Provide the (X, Y) coordinate of the cell's center where the given text is located.  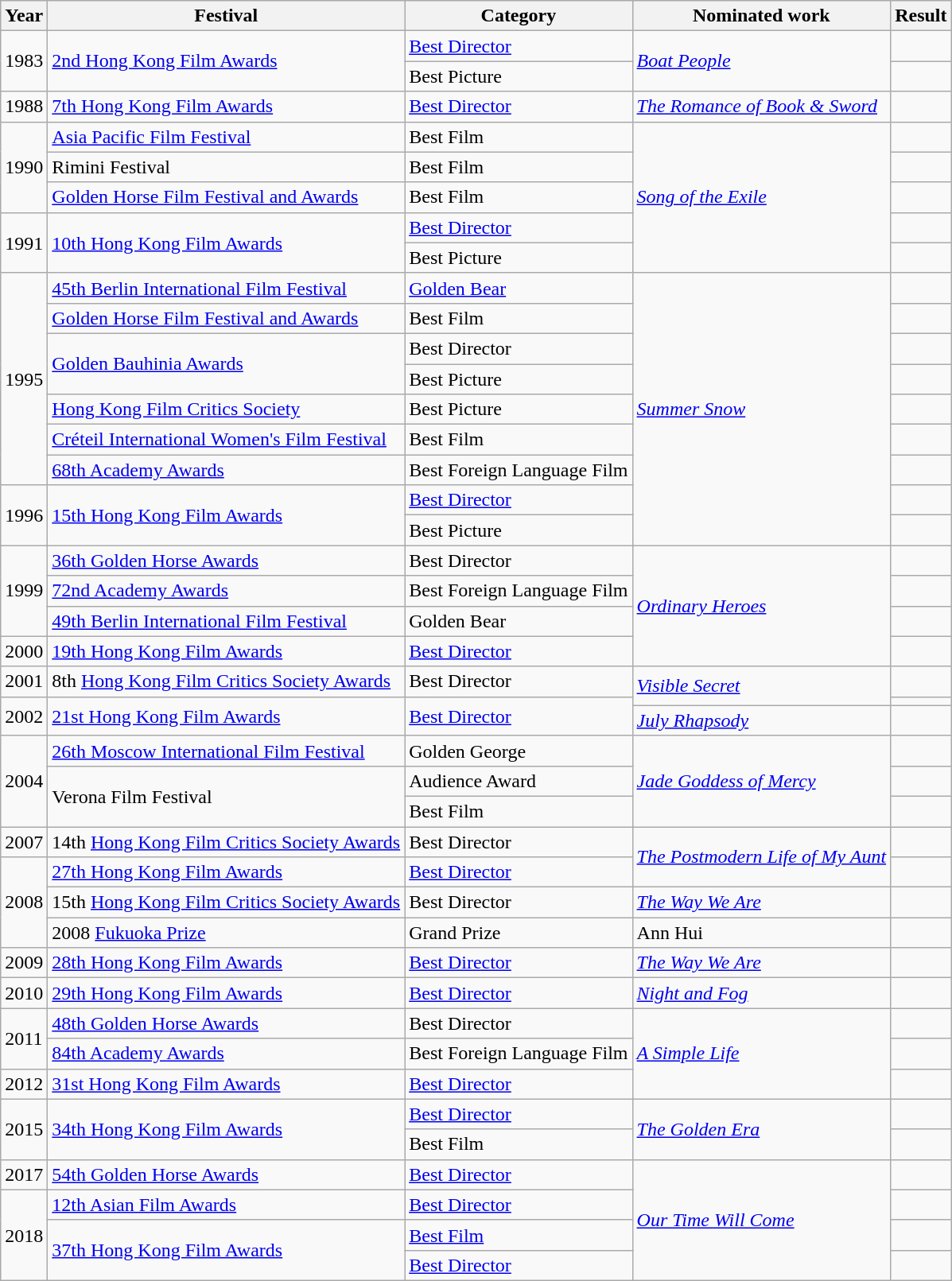
8th Hong Kong Film Critics Society Awards (226, 681)
7th Hong Kong Film Awards (226, 107)
12th Asian Film Awards (226, 1205)
Grand Prize (519, 933)
2008 Fukuoka Prize (226, 933)
21st Hong Kong Film Awards (226, 716)
34th Hong Kong Film Awards (226, 1129)
54th Golden Horse Awards (226, 1174)
37th Hong Kong Film Awards (226, 1250)
Song of the Exile (762, 197)
The Romance of Book & Sword (762, 107)
1990 (24, 167)
14th Hong Kong Film Critics Society Awards (226, 842)
72nd Academy Awards (226, 591)
2000 (24, 651)
2007 (24, 842)
2009 (24, 963)
2002 (24, 716)
45th Berlin International Film Festival (226, 288)
Jade Goddess of Mercy (762, 781)
68th Academy Awards (226, 470)
Audience Award (519, 781)
15th Hong Kong Film Awards (226, 515)
1995 (24, 378)
2012 (24, 1084)
Ordinary Heroes (762, 606)
Nominated work (762, 16)
10th Hong Kong Film Awards (226, 243)
2018 (24, 1235)
Créteil International Women's Film Festival (226, 440)
1991 (24, 243)
Year (24, 16)
Night and Fog (762, 993)
2015 (24, 1129)
36th Golden Horse Awards (226, 561)
July Rhapsody (762, 720)
84th Academy Awards (226, 1054)
The Golden Era (762, 1129)
2004 (24, 781)
Boat People (762, 61)
19th Hong Kong Film Awards (226, 651)
Our Time Will Come (762, 1220)
Golden George (519, 751)
1999 (24, 591)
27th Hong Kong Film Awards (226, 872)
2001 (24, 681)
48th Golden Horse Awards (226, 1023)
2nd Hong Kong Film Awards (226, 61)
1983 (24, 61)
The Postmodern Life of My Aunt (762, 857)
31st Hong Kong Film Awards (226, 1084)
1988 (24, 107)
2017 (24, 1174)
A Simple Life (762, 1054)
Festival (226, 16)
Category (519, 16)
Hong Kong Film Critics Society (226, 410)
Golden Bauhinia Awards (226, 363)
2008 (24, 903)
49th Berlin International Film Festival (226, 621)
Ann Hui (762, 933)
Rimini Festival (226, 167)
Asia Pacific Film Festival (226, 137)
1996 (24, 515)
15th Hong Kong Film Critics Society Awards (226, 903)
28th Hong Kong Film Awards (226, 963)
Result (921, 16)
26th Moscow International Film Festival (226, 751)
Verona Film Festival (226, 796)
29th Hong Kong Film Awards (226, 993)
Visible Secret (762, 685)
Summer Snow (762, 409)
2011 (24, 1038)
2010 (24, 993)
